Capture the cell that displays the provided text and extract its (X, Y) central coordinate. 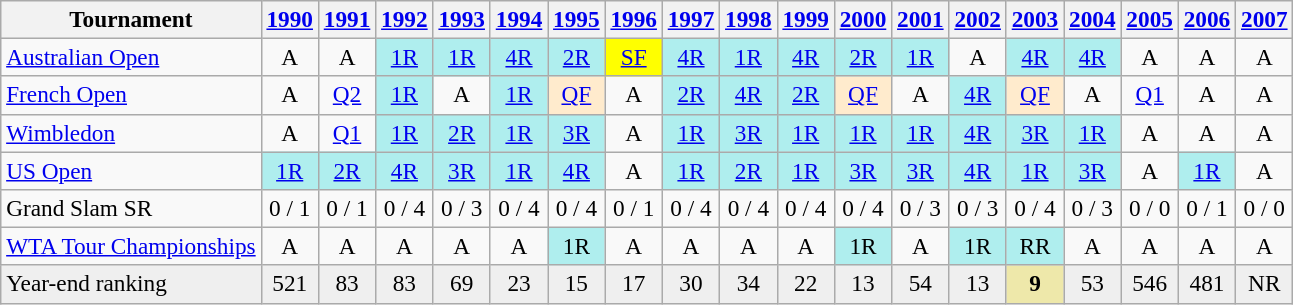
1997 (690, 19)
1994 (518, 19)
1995 (576, 19)
9 (1034, 284)
2005 (1150, 19)
17 (634, 284)
Grand Slam SR (131, 208)
30 (690, 284)
22 (806, 284)
SF (634, 57)
2002 (978, 19)
2007 (1264, 19)
1999 (806, 19)
NR (1264, 284)
2006 (1206, 19)
546 (1150, 284)
1998 (748, 19)
34 (748, 284)
Year-end ranking (131, 284)
2001 (920, 19)
23 (518, 284)
French Open (131, 95)
521 (290, 284)
2003 (1034, 19)
Wimbledon (131, 133)
Q2 (346, 95)
481 (1206, 284)
1991 (346, 19)
RR (1034, 246)
Australian Open (131, 57)
53 (1092, 284)
1992 (404, 19)
2000 (862, 19)
WTA Tour Championships (131, 246)
54 (920, 284)
69 (462, 284)
Tournament (131, 19)
1996 (634, 19)
2004 (1092, 19)
US Open (131, 170)
1993 (462, 19)
1990 (290, 19)
15 (576, 284)
